Scan for the cell matching the given text and deliver its [X, Y] coordinate at center. 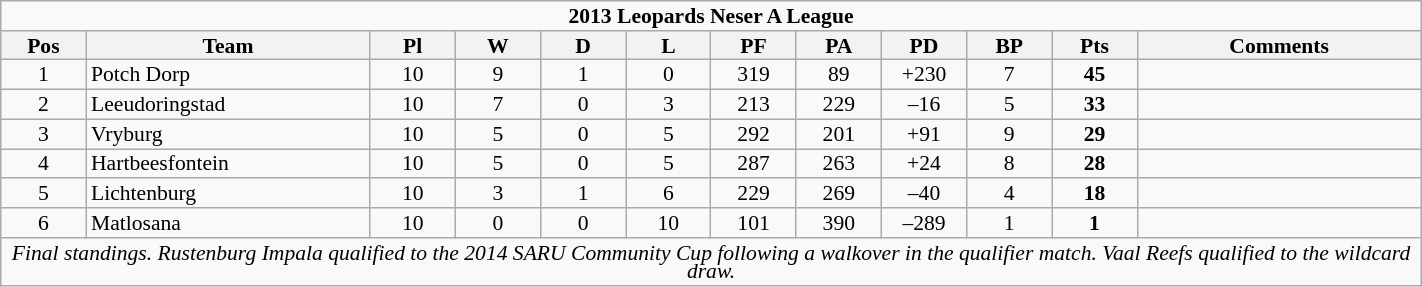
2 [44, 105]
–289 [924, 223]
Comments [1279, 46]
33 [1094, 105]
Matlosana [228, 223]
Lichtenburg [228, 193]
Pl [412, 46]
PD [924, 46]
292 [754, 134]
Vryburg [228, 134]
Team [228, 46]
29 [1094, 134]
2013 Leopards Neser A League [711, 16]
89 [838, 75]
Leeudoringstad [228, 105]
45 [1094, 75]
PF [754, 46]
L [668, 46]
101 [754, 223]
+91 [924, 134]
W [498, 46]
+24 [924, 164]
287 [754, 164]
–16 [924, 105]
263 [838, 164]
28 [1094, 164]
Pos [44, 46]
Potch Dorp [228, 75]
201 [838, 134]
–40 [924, 193]
213 [754, 105]
319 [754, 75]
269 [838, 193]
+230 [924, 75]
BP [1010, 46]
18 [1094, 193]
Hartbeesfontein [228, 164]
PA [838, 46]
D [584, 46]
390 [838, 223]
8 [1010, 164]
Pts [1094, 46]
